Search for the cell housing the specified text and yield its [x, y] center coordinate. 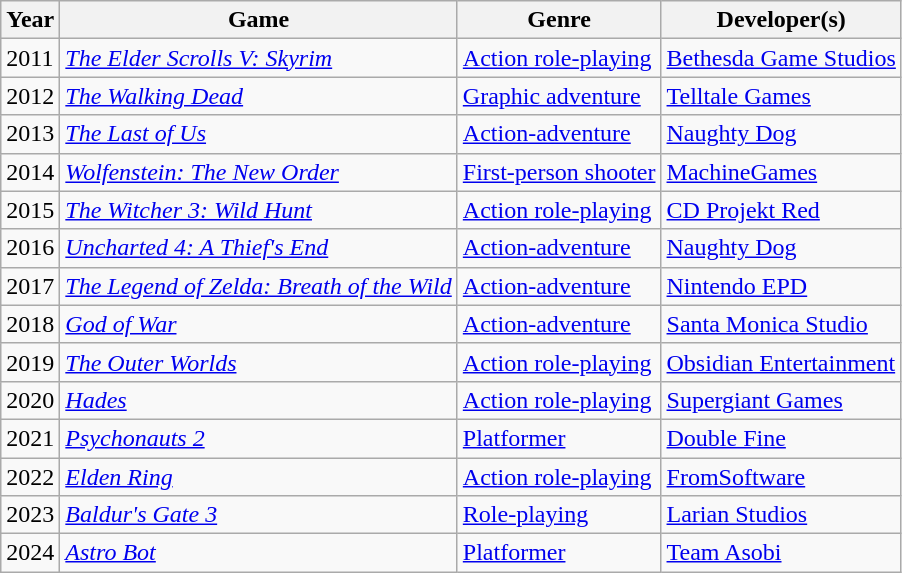
2015 [30, 210]
CD Projekt Red [781, 210]
2012 [30, 96]
The Elder Scrolls V: Skyrim [258, 58]
Graphic adventure [559, 96]
Uncharted 4: A Thief's End [258, 248]
2014 [30, 172]
2016 [30, 248]
2020 [30, 400]
2024 [30, 553]
2022 [30, 477]
2011 [30, 58]
2018 [30, 324]
The Walking Dead [258, 96]
The Witcher 3: Wild Hunt [258, 210]
God of War [258, 324]
2019 [30, 362]
2023 [30, 515]
Astro Bot [258, 553]
First-person shooter [559, 172]
Wolfenstein: The New Order [258, 172]
Double Fine [781, 438]
Santa Monica Studio [781, 324]
FromSoftware [781, 477]
Hades [258, 400]
Baldur's Gate 3 [258, 515]
2021 [30, 438]
Telltale Games [781, 96]
MachineGames [781, 172]
Role-playing [559, 515]
Nintendo EPD [781, 286]
Psychonauts 2 [258, 438]
Year [30, 20]
Larian Studios [781, 515]
The Last of Us [258, 134]
Developer(s) [781, 20]
The Legend of Zelda: Breath of the Wild [258, 286]
2013 [30, 134]
Elden Ring [258, 477]
2017 [30, 286]
Team Asobi [781, 553]
Supergiant Games [781, 400]
Genre [559, 20]
Obsidian Entertainment [781, 362]
Bethesda Game Studios [781, 58]
Game [258, 20]
The Outer Worlds [258, 362]
